Search for the cell housing the specified text and yield its (X, Y) center coordinate. 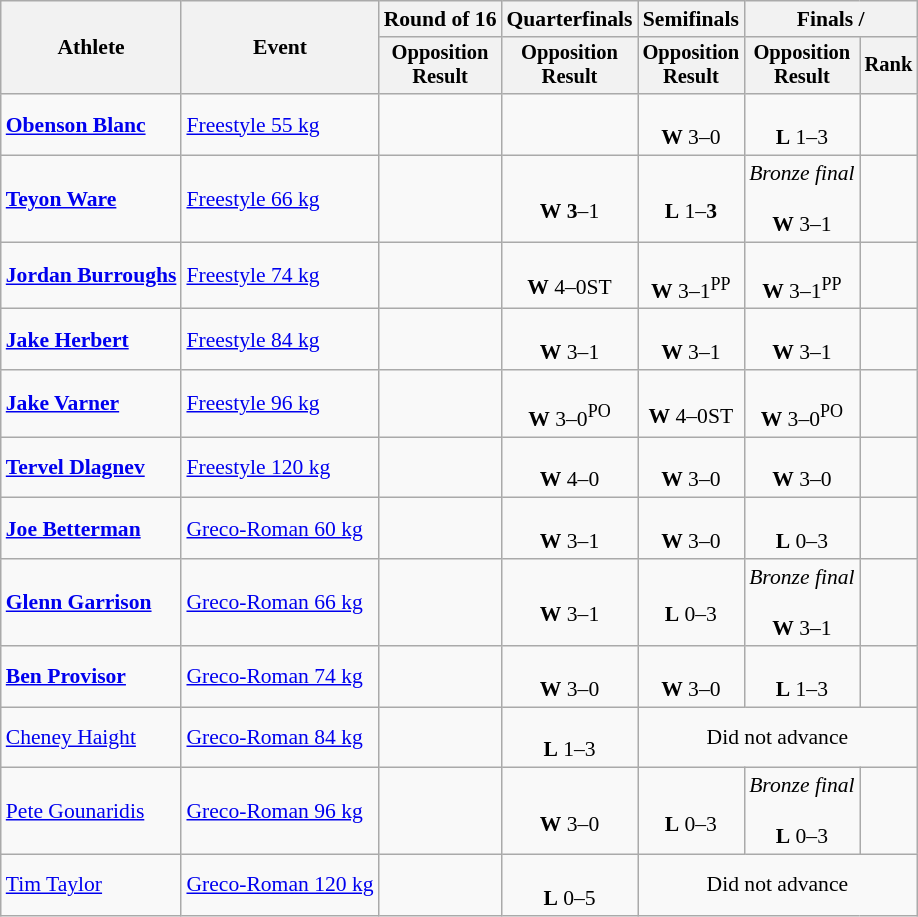
Freestyle 74 kg (280, 276)
Event (280, 48)
Athlete (92, 48)
Cheney Haight (92, 738)
Bronze finalL 0–3 (802, 812)
Tim Taylor (92, 886)
Jake Varner (92, 404)
W 4–0 (569, 468)
Finals / (830, 19)
Greco-Roman 84 kg (280, 738)
Freestyle 120 kg (280, 468)
L 0–5 (569, 886)
Freestyle 84 kg (280, 340)
Teyon Ware (92, 200)
Greco-Roman 74 kg (280, 676)
Freestyle 66 kg (280, 200)
Greco-Roman 120 kg (280, 886)
Jake Herbert (92, 340)
Quarterfinals (569, 19)
Pete Gounaridis (92, 812)
Round of 16 (440, 19)
Greco-Roman 66 kg (280, 602)
Glenn Garrison (92, 602)
Freestyle 96 kg (280, 404)
Rank (889, 66)
Greco-Roman 60 kg (280, 528)
Obenson Blanc (92, 124)
Ben Provisor (92, 676)
Jordan Burroughs (92, 276)
Semifinals (692, 19)
Joe Betterman (92, 528)
Greco-Roman 96 kg (280, 812)
Tervel Dlagnev (92, 468)
Freestyle 55 kg (280, 124)
